Return the [X, Y] coordinate for the center point of the cell that contains the specified text.  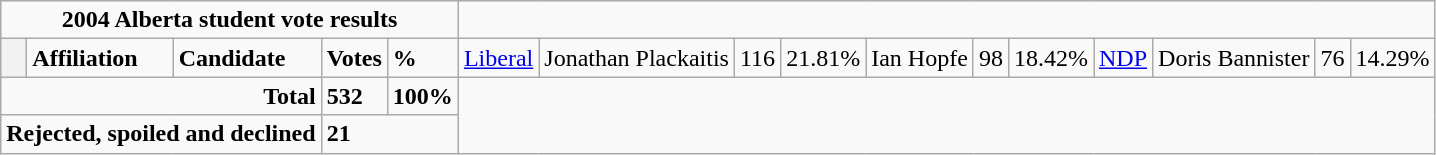
100% [422, 96]
NDP [1124, 58]
21 [390, 134]
98 [990, 58]
Doris Bannister [1234, 58]
Rejected, spoiled and declined [161, 134]
532 [354, 96]
76 [1332, 58]
18.42% [1050, 58]
Total [161, 96]
Candidate [247, 58]
Liberal [498, 58]
Votes [354, 58]
21.81% [824, 58]
Jonathan Plackaitis [637, 58]
116 [757, 58]
Affiliation [100, 58]
2004 Alberta student vote results [230, 20]
% [422, 58]
Ian Hopfe [920, 58]
14.29% [1392, 58]
